Return the (x, y) coordinate for the center point of the cell that contains the specified text.  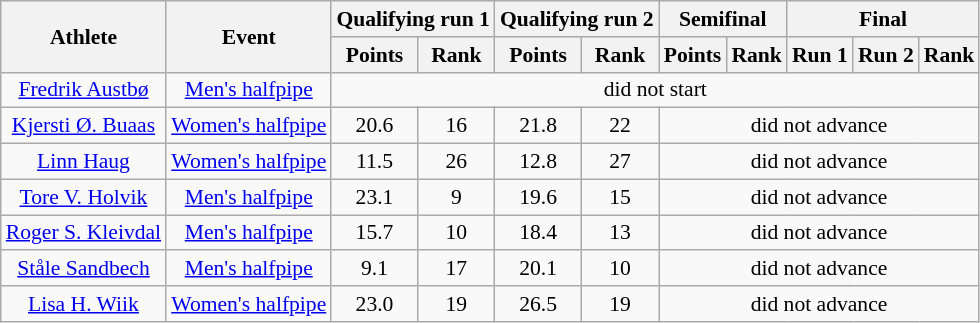
Athlete (84, 36)
21.8 (538, 126)
15 (620, 197)
16 (456, 126)
18.4 (538, 233)
22 (620, 126)
9 (456, 197)
Run 1 (820, 55)
19.6 (538, 197)
Run 2 (886, 55)
Qualifying run 1 (413, 19)
Lisa H. Wiik (84, 304)
26 (456, 162)
Kjersti Ø. Buaas (84, 126)
Fredrik Austbø (84, 90)
20.6 (374, 126)
Final (883, 19)
Ståle Sandbech (84, 269)
11.5 (374, 162)
13 (620, 233)
Roger S. Kleivdal (84, 233)
15.7 (374, 233)
20.1 (538, 269)
Tore V. Holvik (84, 197)
12.8 (538, 162)
Linn Haug (84, 162)
23.1 (374, 197)
23.0 (374, 304)
9.1 (374, 269)
Qualifying run 2 (577, 19)
17 (456, 269)
Semifinal (723, 19)
did not start (655, 90)
27 (620, 162)
26.5 (538, 304)
Event (248, 36)
